Scan for the cell matching the given text and deliver its (X, Y) coordinate at center. 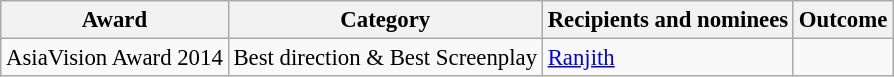
Recipients and nominees (668, 20)
Best direction & Best Screenplay (385, 58)
Outcome (842, 20)
AsiaVision Award 2014 (114, 58)
Category (385, 20)
Award (114, 20)
Ranjith (668, 58)
